Output the (x, y) coordinate of the center of the cell containing the given text.  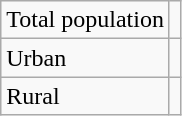
Total population (86, 20)
Rural (86, 96)
Urban (86, 58)
